Provide the [x, y] coordinate of the cell's center where the given text is located.  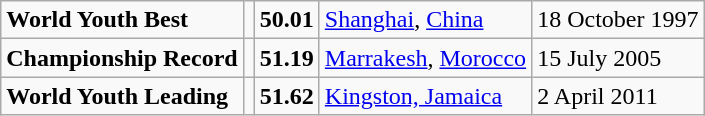
World Youth Best [122, 20]
18 October 1997 [618, 20]
15 July 2005 [618, 58]
World Youth Leading [122, 96]
51.19 [286, 58]
2 April 2011 [618, 96]
50.01 [286, 20]
Championship Record [122, 58]
51.62 [286, 96]
Shanghai, China [425, 20]
Kingston, Jamaica [425, 96]
Marrakesh, Morocco [425, 58]
